Provide the (x, y) coordinate of the cell's center where the given text is located.  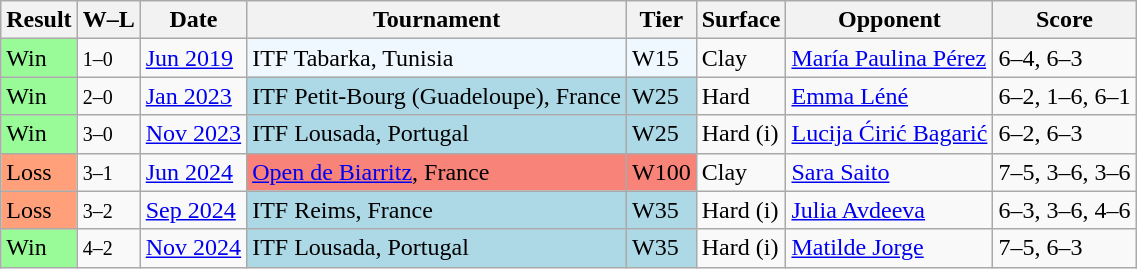
Matilde Jorge (890, 248)
Surface (741, 20)
Tier (662, 20)
3–1 (108, 172)
Date (193, 20)
María Paulina Pérez (890, 58)
Jun 2019 (193, 58)
Hard (741, 96)
Julia Avdeeva (890, 210)
Lucija Ćirić Bagarić (890, 134)
Emma Léné (890, 96)
4–2 (108, 248)
ITF Tabarka, Tunisia (437, 58)
W–L (108, 20)
Open de Biarritz, France (437, 172)
6–3, 3–6, 4–6 (1064, 210)
Nov 2024 (193, 248)
Jan 2023 (193, 96)
6–4, 6–3 (1064, 58)
1–0 (108, 58)
3–2 (108, 210)
ITF Reims, France (437, 210)
ITF Petit-Bourg (Guadeloupe), France (437, 96)
Sara Saito (890, 172)
Tournament (437, 20)
Result (39, 20)
3–0 (108, 134)
Nov 2023 (193, 134)
7–5, 6–3 (1064, 248)
Opponent (890, 20)
Sep 2024 (193, 210)
W15 (662, 58)
W100 (662, 172)
6–2, 6–3 (1064, 134)
7–5, 3–6, 3–6 (1064, 172)
6–2, 1–6, 6–1 (1064, 96)
Jun 2024 (193, 172)
Score (1064, 20)
2–0 (108, 96)
